Return the [X, Y] coordinate for the center point of the cell that contains the specified text.  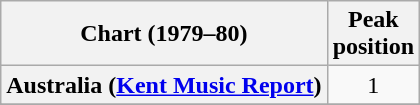
Peakposition [373, 34]
Chart (1979–80) [164, 34]
1 [373, 85]
Australia (Kent Music Report) [164, 85]
